For the text-containing cell, return its midpoint in [X, Y] coordinate format. 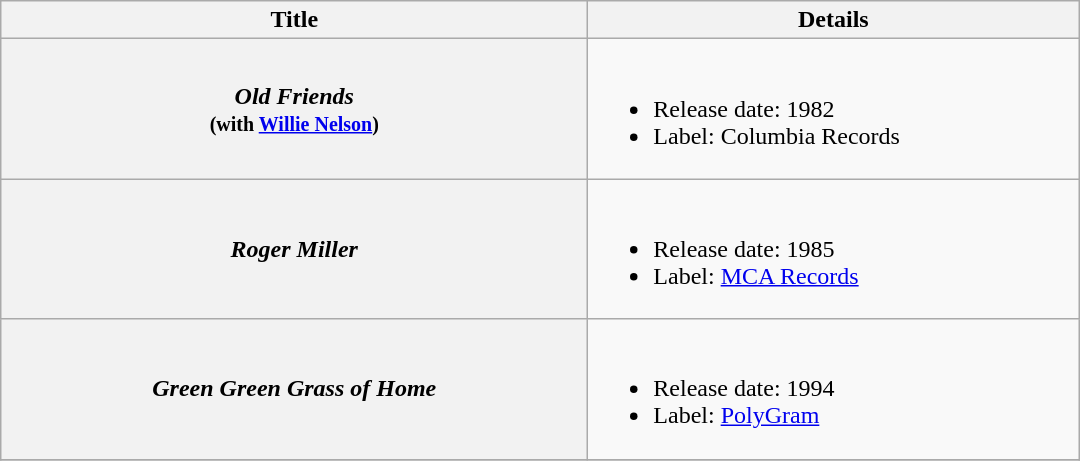
Old Friends(with Willie Nelson) [294, 109]
Roger Miller [294, 249]
Release date: 1985Label: MCA Records [834, 249]
Details [834, 20]
Release date: 1982Label: Columbia Records [834, 109]
Title [294, 20]
Green Green Grass of Home [294, 389]
Release date: 1994Label: PolyGram [834, 389]
